Locate the cell with the specified text and output its (X, Y) center coordinate. 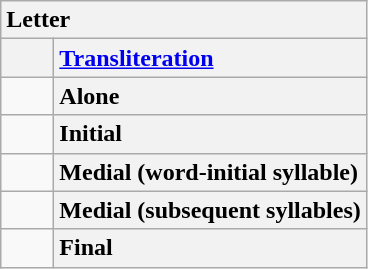
Transliteration (210, 58)
Final (210, 248)
Letter (184, 20)
Initial (210, 134)
Medial (word-initial syllable) (210, 172)
Alone (210, 96)
Medial (subsequent syllables) (210, 210)
